Return the [X, Y] coordinate for the center point of the cell that contains the specified text.  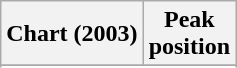
Chart (2003) [72, 34]
Peakposition [189, 34]
